Determine the (X, Y) coordinate at the center of the cell enclosing the given text.  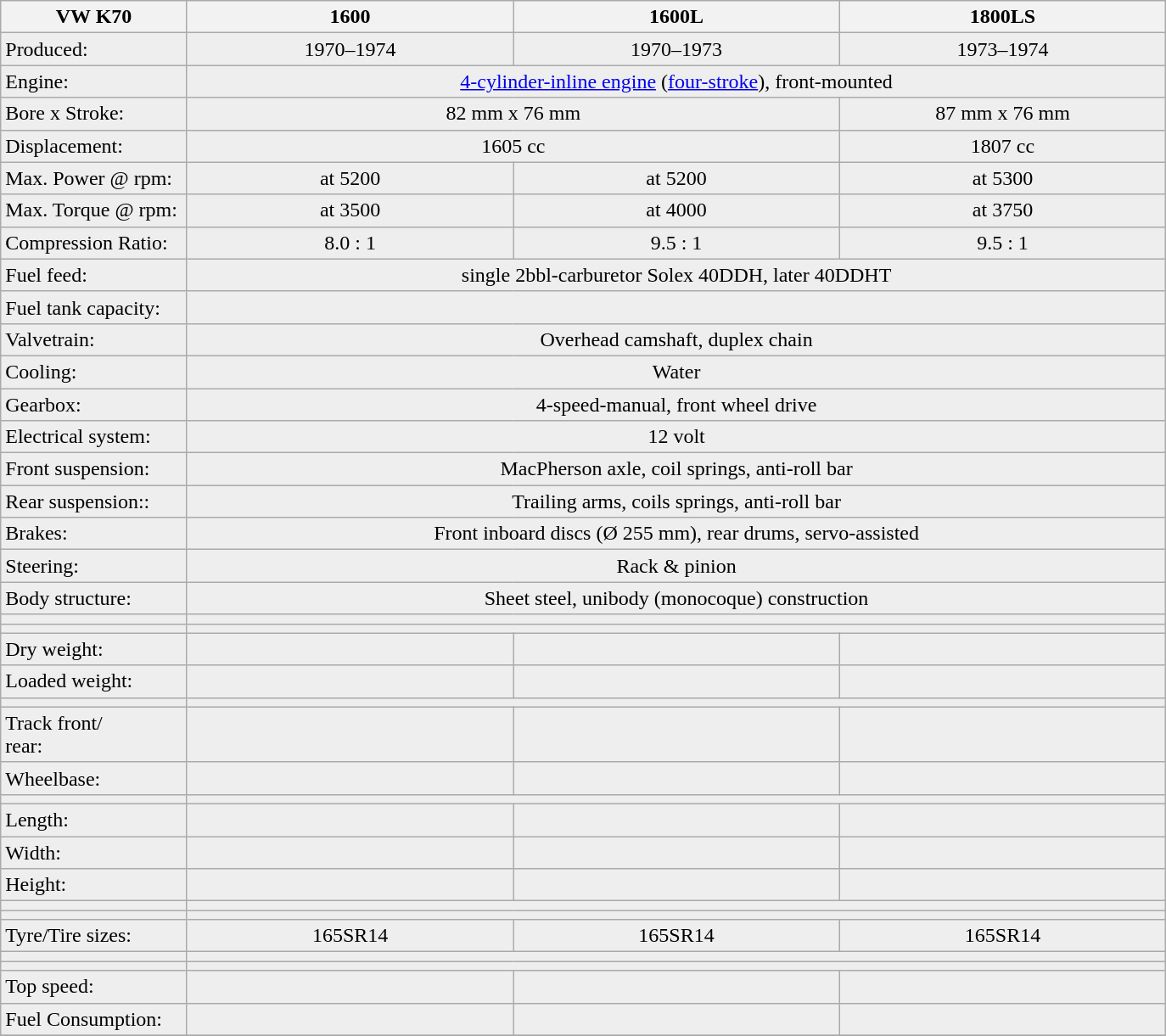
Front suspension: (94, 469)
Max. Power @ rpm: (94, 178)
4-speed-manual, front wheel drive (675, 405)
Brakes: (94, 534)
1973–1974 (1002, 49)
1800LS (1002, 17)
Water (675, 372)
1970–1974 (350, 49)
Gearbox: (94, 405)
single 2bbl-carburetor Solex 40DDH, later 40DDHT (675, 275)
Track front/rear: (94, 735)
Sheet steel, unibody (monocoque) construction (675, 598)
Steering: (94, 566)
at 3500 (350, 210)
VW K70 (94, 17)
Rack & pinion (675, 566)
Displacement: (94, 146)
1600L (676, 17)
Trailing arms, coils springs, anti-roll bar (675, 501)
1807 cc (1002, 146)
Max. Torque @ rpm: (94, 210)
Wheelbase: (94, 778)
Valvetrain: (94, 339)
at 4000 (676, 210)
Produced: (94, 49)
Dry weight: (94, 649)
Rear suspension:: (94, 501)
1605 cc (513, 146)
Front inboard discs (Ø 255 mm), rear drums, servo-assisted (675, 534)
87 mm x 76 mm (1002, 114)
Length: (94, 820)
Fuel feed: (94, 275)
Tyre/Tire sizes: (94, 936)
Engine: (94, 81)
12 volt (675, 437)
Top speed: (94, 987)
MacPherson axle, coil springs, anti-roll bar (675, 469)
Bore x Stroke: (94, 114)
4-cylinder-inline engine (four-stroke), front-mounted (675, 81)
Fuel Consumption: (94, 1019)
Loaded weight: (94, 681)
1600 (350, 17)
Height: (94, 885)
at 3750 (1002, 210)
Electrical system: (94, 437)
Body structure: (94, 598)
Overhead camshaft, duplex chain (675, 339)
at 5300 (1002, 178)
Fuel tank capacity: (94, 307)
1970–1973 (676, 49)
82 mm x 76 mm (513, 114)
Cooling: (94, 372)
Width: (94, 853)
Compression Ratio: (94, 243)
8.0 : 1 (350, 243)
